Identify which cell holds the provided text, then report its (x, y) central coordinate. 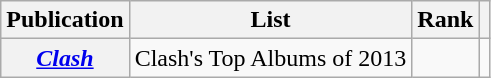
List (270, 20)
Publication (65, 20)
Clash's Top Albums of 2013 (270, 58)
Clash (65, 58)
Rank (446, 20)
